Capture the cell that displays the provided text and extract its (X, Y) central coordinate. 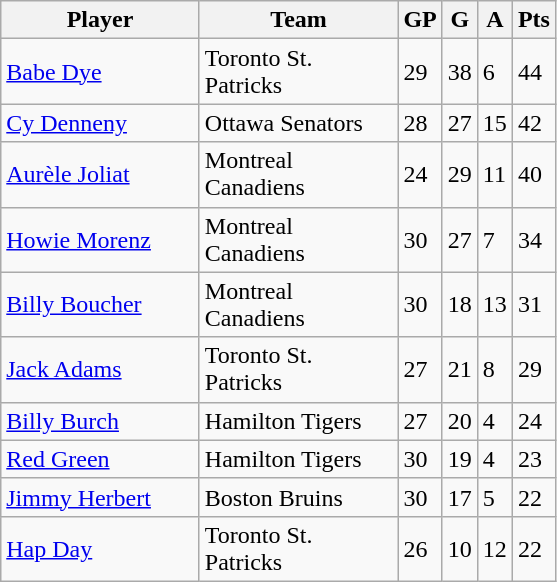
Billy Burch (100, 421)
Team (298, 20)
7 (494, 240)
20 (460, 421)
Boston Bruins (298, 497)
34 (534, 240)
Red Green (100, 459)
19 (460, 459)
G (460, 20)
Cy Denneny (100, 123)
11 (494, 174)
Jack Adams (100, 370)
Aurèle Joliat (100, 174)
28 (420, 123)
18 (460, 304)
17 (460, 497)
31 (534, 304)
Pts (534, 20)
13 (494, 304)
Babe Dye (100, 72)
Jimmy Herbert (100, 497)
6 (494, 72)
44 (534, 72)
26 (420, 548)
23 (534, 459)
12 (494, 548)
42 (534, 123)
38 (460, 72)
15 (494, 123)
Howie Morenz (100, 240)
GP (420, 20)
21 (460, 370)
Ottawa Senators (298, 123)
5 (494, 497)
Billy Boucher (100, 304)
A (494, 20)
Hap Day (100, 548)
8 (494, 370)
Player (100, 20)
40 (534, 174)
10 (460, 548)
